Locate the cell with the specified text and output its (X, Y) center coordinate. 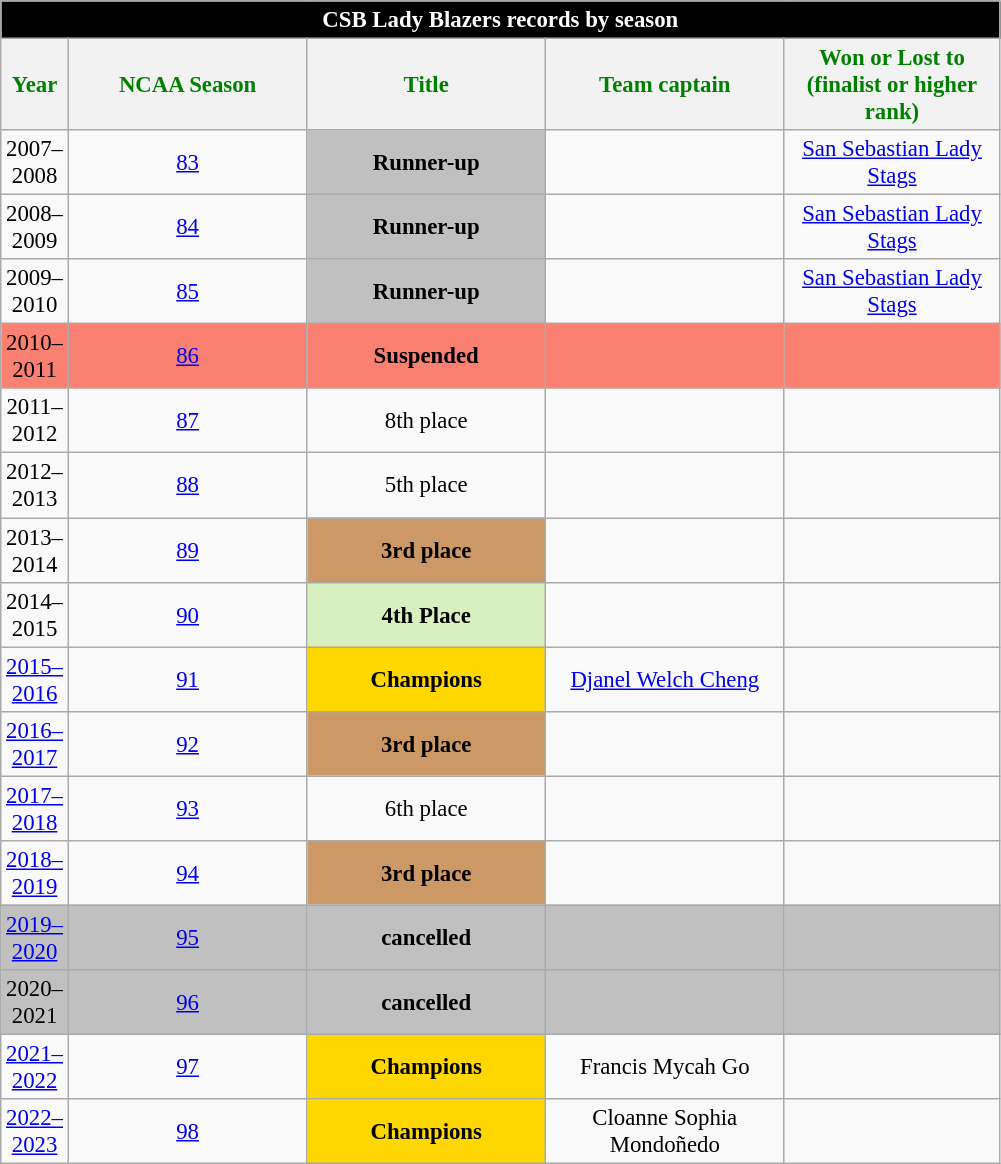
2014–2015 (35, 614)
2016–2017 (35, 744)
Title (426, 85)
2015–2016 (35, 680)
95 (188, 938)
92 (188, 744)
Team captain (664, 85)
Year (35, 85)
NCAA Season (188, 85)
Won or Lost to(finalist or higher rank) (892, 85)
88 (188, 486)
98 (188, 1132)
2010–2011 (35, 356)
2011–2012 (35, 420)
2009–2010 (35, 292)
83 (188, 162)
2020–2021 (35, 1002)
2021–2022 (35, 1066)
84 (188, 228)
94 (188, 874)
Cloanne Sophia Mondoñedo (664, 1132)
2007–2008 (35, 162)
2019–2020 (35, 938)
89 (188, 550)
2022–2023 (35, 1132)
4th Place (426, 614)
97 (188, 1066)
2008–2009 (35, 228)
87 (188, 420)
2018–2019 (35, 874)
Suspended (426, 356)
CSB Lady Blazers records by season (500, 20)
Francis Mycah Go (664, 1066)
93 (188, 808)
Djanel Welch Cheng (664, 680)
91 (188, 680)
86 (188, 356)
8th place (426, 420)
96 (188, 1002)
6th place (426, 808)
90 (188, 614)
2013–2014 (35, 550)
5th place (426, 486)
2012–2013 (35, 486)
2017–2018 (35, 808)
85 (188, 292)
